Detect which cell encompasses the target text, then output its (x, y) center coordinate. 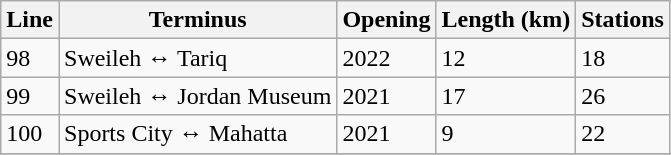
22 (623, 134)
17 (506, 96)
99 (30, 96)
Sweileh ↔ Tariq (197, 58)
Sweileh ↔ Jordan Museum (197, 96)
Stations (623, 20)
18 (623, 58)
Sports City ↔ Mahatta (197, 134)
Length (km) (506, 20)
100 (30, 134)
Line (30, 20)
Opening (386, 20)
26 (623, 96)
Terminus (197, 20)
9 (506, 134)
2022 (386, 58)
98 (30, 58)
12 (506, 58)
